Capture the cell that displays the provided text and extract its (X, Y) central coordinate. 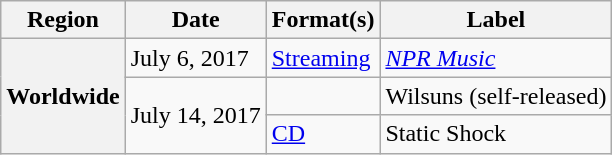
CD (323, 134)
Streaming (323, 58)
Date (196, 20)
July 6, 2017 (196, 58)
Label (496, 20)
Format(s) (323, 20)
Worldwide (63, 96)
Wilsuns (self-released) (496, 96)
Static Shock (496, 134)
NPR Music (496, 58)
July 14, 2017 (196, 115)
Region (63, 20)
